Determine the (x, y) coordinate at the center of the cell enclosing the given text.  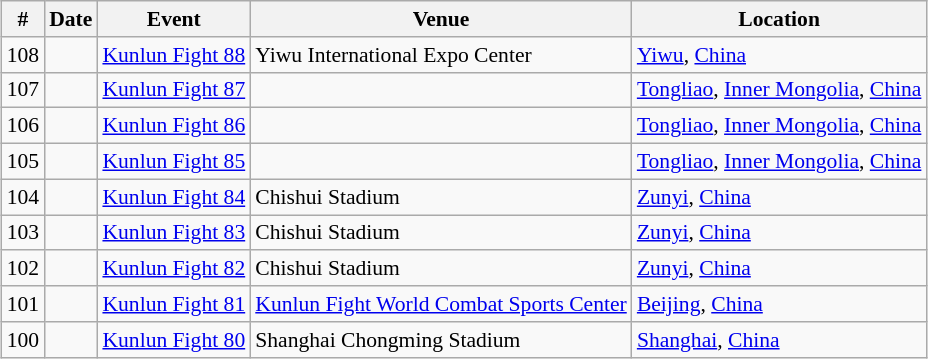
Kunlun Fight 86 (174, 126)
107 (24, 90)
Kunlun Fight 85 (174, 162)
Date (70, 19)
Kunlun Fight 82 (174, 269)
Kunlun Fight 87 (174, 90)
100 (24, 340)
104 (24, 197)
Location (780, 19)
Kunlun Fight 84 (174, 197)
Kunlun Fight 80 (174, 340)
106 (24, 126)
# (24, 19)
Shanghai Chongming Stadium (441, 340)
Kunlun Fight World Combat Sports Center (441, 304)
Yiwu International Expo Center (441, 55)
Venue (441, 19)
Kunlun Fight 81 (174, 304)
102 (24, 269)
Shanghai, China (780, 340)
Event (174, 19)
Kunlun Fight 88 (174, 55)
101 (24, 304)
Yiwu, China (780, 55)
Kunlun Fight 83 (174, 233)
Beijing, China (780, 304)
108 (24, 55)
103 (24, 233)
105 (24, 162)
